Return (x, y) of the center of cell containing provided text 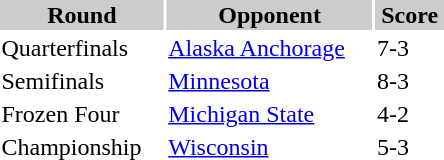
7-3 (410, 48)
Frozen Four (82, 114)
Alaska Anchorage (270, 48)
Michigan State (270, 114)
8-3 (410, 81)
Opponent (270, 15)
4-2 (410, 114)
Quarterfinals (82, 48)
Minnesota (270, 81)
Round (82, 15)
Semifinals (82, 81)
Score (410, 15)
